Capture the cell that displays the provided text and extract its (X, Y) central coordinate. 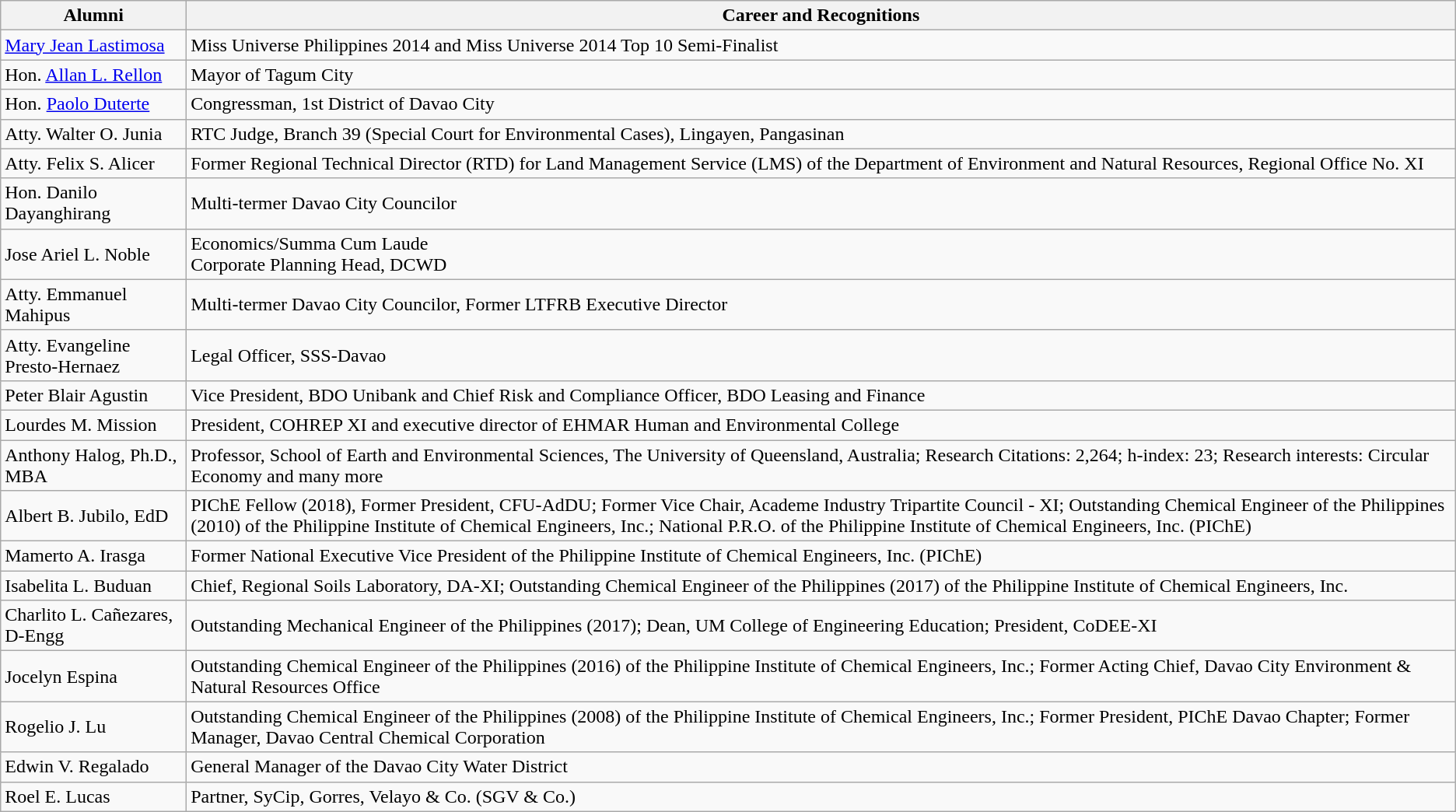
Isabelita L. Buduan (93, 586)
Mamerto A. Irasga (93, 556)
Multi-termer Davao City Councilor, Former LTFRB Executive Director (821, 305)
Atty. Walter O. Junia (93, 134)
Legal Officer, SSS-Davao (821, 355)
Alumni (93, 16)
Congressman, 1st District of Davao City (821, 104)
General Manager of the Davao City Water District (821, 767)
Rogelio J. Lu (93, 726)
Peter Blair Agustin (93, 395)
Albert B. Jubilo, EdD (93, 516)
Mary Jean Lastimosa (93, 45)
Vice President, BDO Unibank and Chief Risk and Compliance Officer, BDO Leasing and Finance (821, 395)
Lourdes M. Mission (93, 425)
Former National Executive Vice President of the Philippine Institute of Chemical Engineers, Inc. (PIChE) (821, 556)
Edwin V. Regalado (93, 767)
Anthony Halog, Ph.D., MBA (93, 465)
Economics/Summa Cum LaudeCorporate Planning Head, DCWD (821, 254)
Multi-termer Davao City Councilor (821, 204)
Charlito L. Cañezares, D-Engg (93, 625)
Atty. Felix S. Alicer (93, 163)
Atty. Emmanuel Mahipus (93, 305)
Miss Universe Philippines 2014 and Miss Universe 2014 Top 10 Semi-Finalist (821, 45)
Mayor of Tagum City (821, 75)
Hon. Allan L. Rellon (93, 75)
RTC Judge, Branch 39 (Special Court for Environmental Cases), Lingayen, Pangasinan (821, 134)
Hon. Danilo Dayanghirang (93, 204)
Hon. Paolo Duterte (93, 104)
President, COHREP XI and executive director of EHMAR Human and Environmental College (821, 425)
Roel E. Lucas (93, 796)
Jocelyn Espina (93, 677)
Atty. Evangeline Presto-Hernaez (93, 355)
Career and Recognitions (821, 16)
Outstanding Mechanical Engineer of the Philippines (2017); Dean, UM College of Engineering Education; President, CoDEE-XI (821, 625)
Jose Ariel L. Noble (93, 254)
Partner, SyCip, Gorres, Velayo & Co. (SGV & Co.) (821, 796)
